Return the (x, y) coordinate for the center point of the cell that contains the specified text.  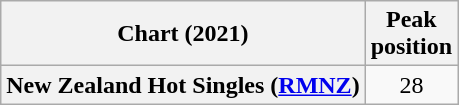
Chart (2021) (183, 34)
Peakposition (411, 34)
New Zealand Hot Singles (RMNZ) (183, 85)
28 (411, 85)
